Identify which cell holds the provided text, then report its (X, Y) central coordinate. 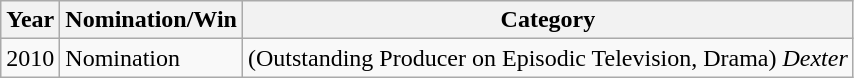
(Outstanding Producer on Episodic Television, Drama) Dexter (548, 58)
Category (548, 20)
Nomination (152, 58)
Year (30, 20)
2010 (30, 58)
Nomination/Win (152, 20)
